Search for the cell housing the specified text and yield its (x, y) center coordinate. 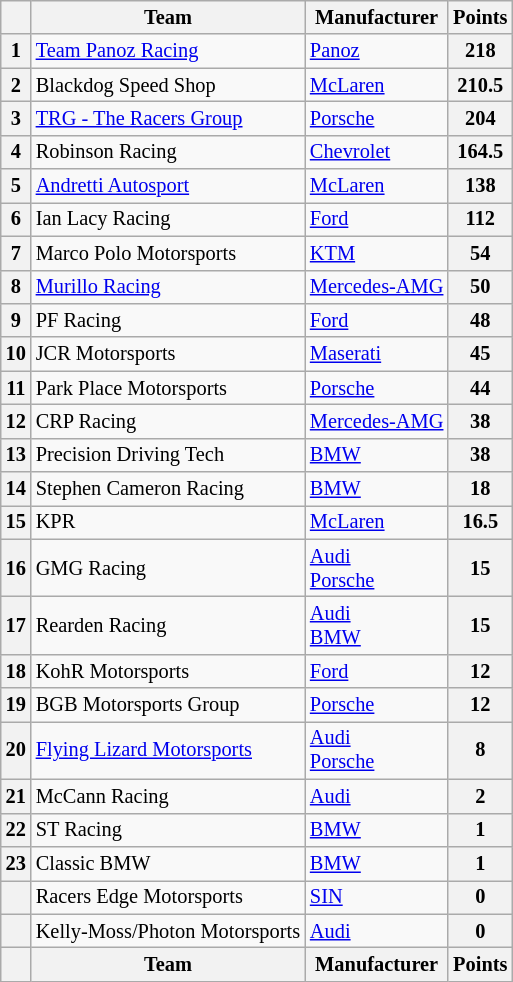
11 (16, 388)
54 (480, 253)
AudiBMW (376, 625)
13 (16, 455)
138 (480, 186)
PF Racing (168, 320)
17 (16, 625)
3 (16, 118)
GMG Racing (168, 568)
204 (480, 118)
210.5 (480, 85)
McCann Racing (168, 796)
48 (480, 320)
Flying Lizard Motorsports (168, 750)
16 (16, 568)
44 (480, 388)
50 (480, 287)
SIN (376, 897)
KohR Motorsports (168, 671)
Precision Driving Tech (168, 455)
5 (16, 186)
4 (16, 152)
Classic BMW (168, 863)
Park Place Motorsports (168, 388)
Chevrolet (376, 152)
20 (16, 750)
Kelly-Moss/Photon Motorsports (168, 931)
Panoz (376, 51)
Andretti Autosport (168, 186)
16.5 (480, 522)
23 (16, 863)
Stephen Cameron Racing (168, 489)
21 (16, 796)
Marco Polo Motorsports (168, 253)
Maserati (376, 354)
BGB Motorsports Group (168, 705)
45 (480, 354)
ST Racing (168, 830)
7 (16, 253)
19 (16, 705)
Team Panoz Racing (168, 51)
10 (16, 354)
14 (16, 489)
KTM (376, 253)
Ian Lacy Racing (168, 219)
JCR Motorsports (168, 354)
22 (16, 830)
Blackdog Speed Shop (168, 85)
Murillo Racing (168, 287)
164.5 (480, 152)
KPR (168, 522)
218 (480, 51)
9 (16, 320)
6 (16, 219)
112 (480, 219)
TRG - The Racers Group (168, 118)
Rearden Racing (168, 625)
Racers Edge Motorsports (168, 897)
CRP Racing (168, 421)
Robinson Racing (168, 152)
